Search for the cell housing the specified text and yield its (X, Y) center coordinate. 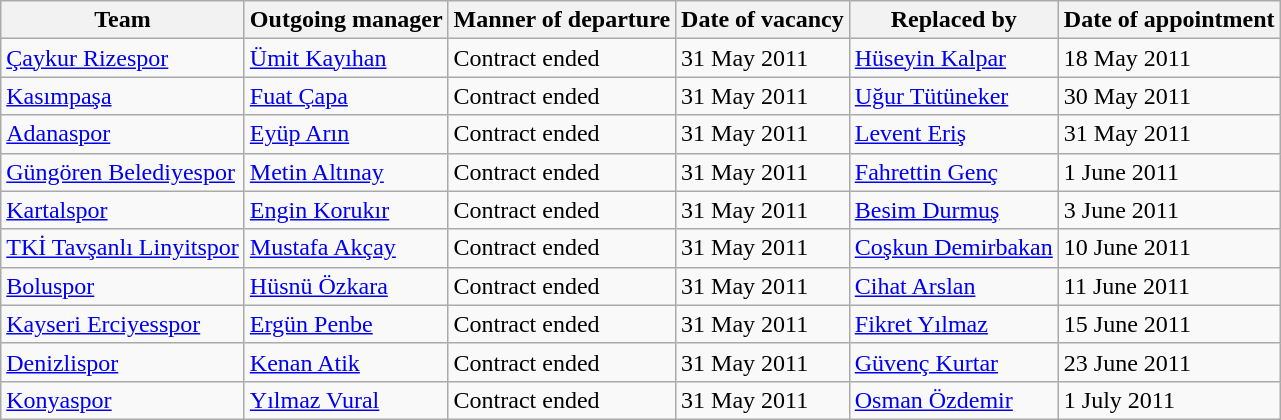
1 July 2011 (1169, 400)
Levent Eriş (954, 134)
Eyüp Arın (346, 134)
Coşkun Demirbakan (954, 248)
15 June 2011 (1169, 324)
Cihat Arslan (954, 286)
3 June 2011 (1169, 210)
Engin Korukır (346, 210)
Date of appointment (1169, 20)
23 June 2011 (1169, 362)
Güngören Belediyespor (123, 172)
10 June 2011 (1169, 248)
Kartalspor (123, 210)
Güvenç Kurtar (954, 362)
Metin Altınay (346, 172)
TKİ Tavşanlı Linyitspor (123, 248)
Fuat Çapa (346, 96)
Fikret Yılmaz (954, 324)
Ümit Kayıhan (346, 58)
Uğur Tütüneker (954, 96)
Çaykur Rizespor (123, 58)
Osman Özdemir (954, 400)
Kenan Atik (346, 362)
Date of vacancy (763, 20)
Ergün Penbe (346, 324)
Yılmaz Vural (346, 400)
Kasımpaşa (123, 96)
Mustafa Akçay (346, 248)
Konyaspor (123, 400)
Besim Durmuş (954, 210)
1 June 2011 (1169, 172)
Team (123, 20)
Hüseyin Kalpar (954, 58)
Outgoing manager (346, 20)
30 May 2011 (1169, 96)
Denizlispor (123, 362)
Fahrettin Genç (954, 172)
Adanaspor (123, 134)
Replaced by (954, 20)
Manner of departure (562, 20)
11 June 2011 (1169, 286)
18 May 2011 (1169, 58)
Kayseri Erciyesspor (123, 324)
Boluspor (123, 286)
Hüsnü Özkara (346, 286)
